Identify which cell holds the provided text, then report its (x, y) central coordinate. 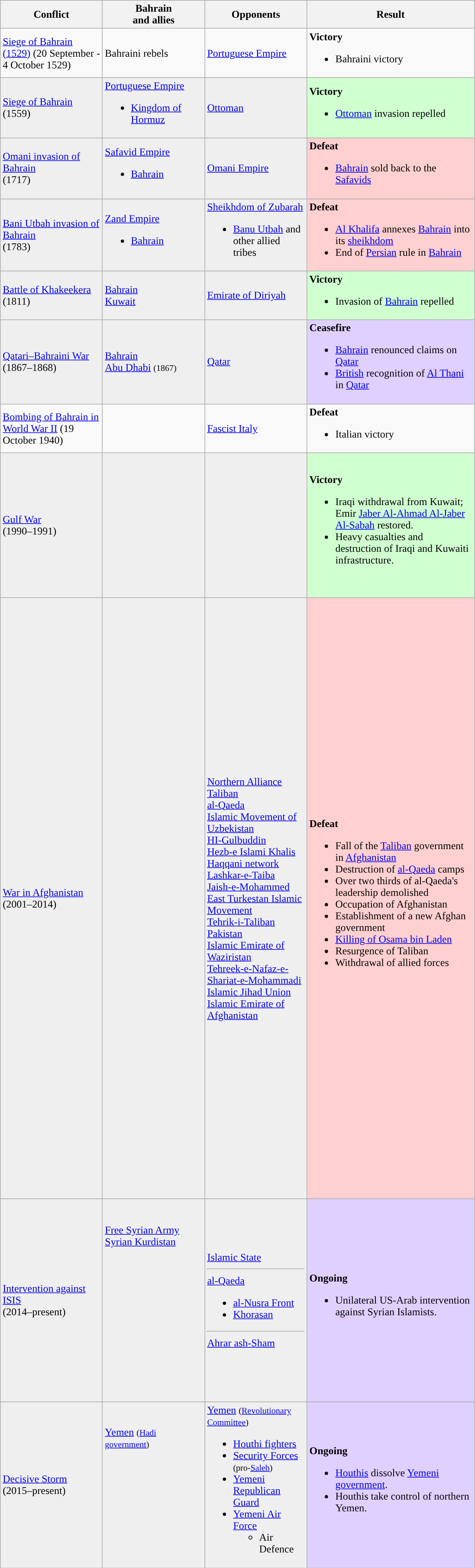
VictoryOttoman invasion repelled (391, 108)
Portuguese Empire (256, 53)
Battle of Khakeekera(1811) (52, 295)
Bahraini rebels (154, 53)
Omani Empire (256, 168)
DefeatBahrain sold back to the Safavids (391, 168)
OngoingHouthis dissolve Yemeni government.Houthis take control of northern Yemen. (391, 1484)
Bahrain Kuwait (154, 295)
VictoryInvasion of Bahrain repelled (391, 295)
Gulf War(1990–1991) (52, 525)
OngoingUnilateral US-Arab intervention against Syrian Islamists. (391, 1300)
Bahrainand allies (154, 15)
Islamic State al-Qaeda al-Nusra Front Khorasan Ahrar ash-Sham (256, 1300)
Qatar (256, 362)
Siege of Bahrain (1529) (20 September - 4 October 1529) (52, 53)
Qatari–Bahraini War(1867–1868) (52, 362)
VictoryBahraini victory (391, 53)
Yemen (Hadi government) (154, 1484)
Portuguese EmpireKingdom of Hormuz (154, 108)
Bani Utbah invasion of Bahrain(1783) (52, 235)
Safavid EmpireBahrain (154, 168)
DefeatItalian victory (391, 428)
Intervention against ISIS(2014–present) (52, 1300)
Conflict (52, 15)
Yemen (Revolutionary Committee) Houthi fighters Security Forces (pro-Saleh) Yemeni Republican GuardYemeni Air ForceAir Defence (256, 1484)
Emirate of Diriyah (256, 295)
Free Syrian Army Syrian Kurdistan (154, 1300)
Sheikhdom of Zubarah Banu Utbah and other allied tribes (256, 235)
Zand EmpireBahrain (154, 235)
Opponents (256, 15)
Bombing of Bahrain in World War II (19 October 1940) (52, 428)
Fascist Italy (256, 428)
CeasefireBahrain renounced claims on QatarBritish recognition of Al Thani in Qatar (391, 362)
Bahrain Abu Dhabi (1867) (154, 362)
Siege of Bahrain(1559) (52, 108)
Decisive Storm(2015–present) (52, 1484)
Ottoman (256, 108)
DefeatAl Khalifa annexes Bahrain into its sheikhdomEnd of Persian rule in Bahrain (391, 235)
Result (391, 15)
Omani invasion of Bahrain(1717) (52, 168)
War in Afghanistan(2001–2014) (52, 898)
